Return the (x, y) coordinate for the center point of the cell that contains the specified text.  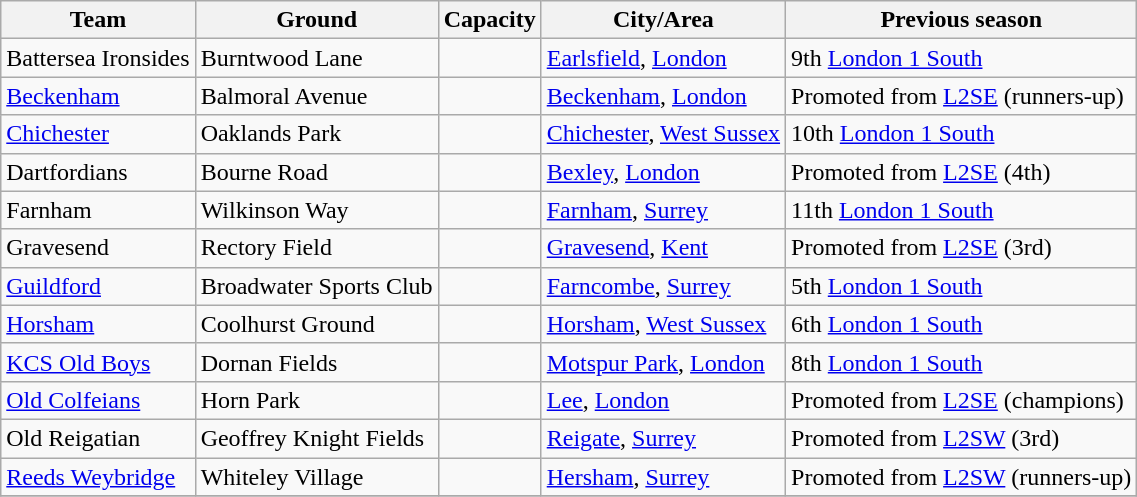
Bexley, London (663, 172)
Dartfordians (98, 172)
Wilkinson Way (316, 210)
8th London 1 South (962, 362)
Lee, London (663, 400)
Broadwater Sports Club (316, 286)
Promoted from L2SE (4th) (962, 172)
9th London 1 South (962, 58)
Farnham (98, 210)
Reeds Weybridge (98, 477)
5th London 1 South (962, 286)
Gravesend (98, 248)
Earlsfield, London (663, 58)
Horn Park (316, 400)
Beckenham (98, 96)
Promoted from L2SE (runners-up) (962, 96)
Reigate, Surrey (663, 438)
Chichester, West Sussex (663, 134)
Team (98, 20)
Coolhurst Ground (316, 324)
Old Colfeians (98, 400)
Old Reigatian (98, 438)
Promoted from L2SW (3rd) (962, 438)
Balmoral Avenue (316, 96)
Farncombe, Surrey (663, 286)
Beckenham, London (663, 96)
Bourne Road (316, 172)
Hersham, Surrey (663, 477)
Promoted from L2SE (3rd) (962, 248)
Burntwood Lane (316, 58)
10th London 1 South (962, 134)
Horsham (98, 324)
Chichester (98, 134)
Capacity (490, 20)
Horsham, West Sussex (663, 324)
Ground (316, 20)
Oaklands Park (316, 134)
6th London 1 South (962, 324)
Promoted from L2SE (champions) (962, 400)
Geoffrey Knight Fields (316, 438)
KCS Old Boys (98, 362)
Previous season (962, 20)
City/Area (663, 20)
Rectory Field (316, 248)
Whiteley Village (316, 477)
11th London 1 South (962, 210)
Promoted from L2SW (runners-up) (962, 477)
Dornan Fields (316, 362)
Motspur Park, London (663, 362)
Farnham, Surrey (663, 210)
Guildford (98, 286)
Battersea Ironsides (98, 58)
Gravesend, Kent (663, 248)
